Extract the [X, Y] coordinate from the center of the cell holding the provided text.  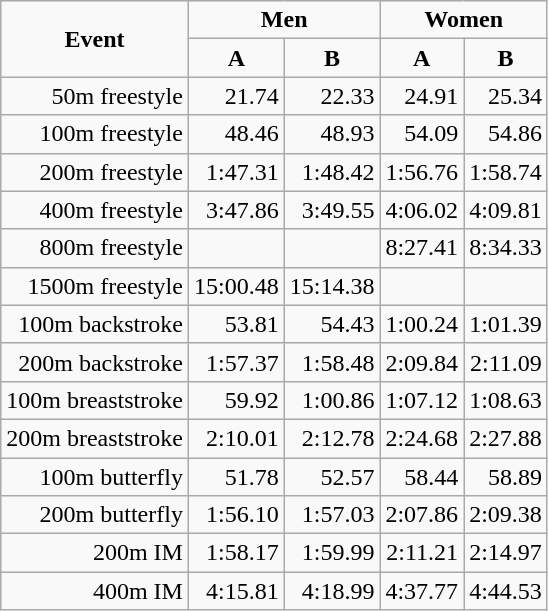
1:56.76 [422, 172]
1:08.63 [506, 400]
4:37.77 [422, 591]
2:10.01 [236, 438]
4:06.02 [422, 210]
100m breaststroke [95, 400]
50m freestyle [95, 96]
2:07.86 [422, 515]
54.43 [332, 324]
4:09.81 [506, 210]
200m breaststroke [95, 438]
1:00.24 [422, 324]
51.78 [236, 477]
200m butterfly [95, 515]
4:15.81 [236, 591]
1:58.74 [506, 172]
1:01.39 [506, 324]
25.34 [506, 96]
2:11.09 [506, 362]
2:27.88 [506, 438]
53.81 [236, 324]
2:09.38 [506, 515]
1:57.37 [236, 362]
8:34.33 [506, 248]
2:11.21 [422, 553]
54.09 [422, 134]
2:14.97 [506, 553]
100m freestyle [95, 134]
54.86 [506, 134]
Men [284, 20]
200m freestyle [95, 172]
1:07.12 [422, 400]
52.57 [332, 477]
22.33 [332, 96]
200m IM [95, 553]
1500m freestyle [95, 286]
48.46 [236, 134]
3:47.86 [236, 210]
15:14.38 [332, 286]
2:09.84 [422, 362]
100m backstroke [95, 324]
800m freestyle [95, 248]
21.74 [236, 96]
58.89 [506, 477]
1:48.42 [332, 172]
Women [464, 20]
400m IM [95, 591]
1:59.99 [332, 553]
58.44 [422, 477]
59.92 [236, 400]
1:58.17 [236, 553]
8:27.41 [422, 248]
48.93 [332, 134]
15:00.48 [236, 286]
2:12.78 [332, 438]
Event [95, 39]
1:57.03 [332, 515]
1:56.10 [236, 515]
4:44.53 [506, 591]
3:49.55 [332, 210]
1:47.31 [236, 172]
4:18.99 [332, 591]
24.91 [422, 96]
1:00.86 [332, 400]
1:58.48 [332, 362]
2:24.68 [422, 438]
200m backstroke [95, 362]
100m butterfly [95, 477]
400m freestyle [95, 210]
